Identify which cell holds the provided text, then report its [x, y] central coordinate. 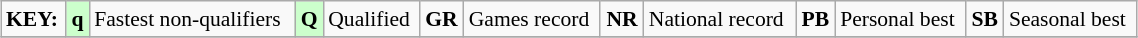
KEY: [34, 19]
GR [442, 19]
q [78, 19]
Personal best [900, 19]
SB [985, 19]
National record [720, 19]
Seasonal best [1070, 19]
PB [816, 19]
Qualified [371, 19]
Q [309, 19]
NR [622, 19]
Games record [532, 19]
Fastest non-qualifiers [192, 19]
